Scan for the cell matching the given text and deliver its [X, Y] coordinate at center. 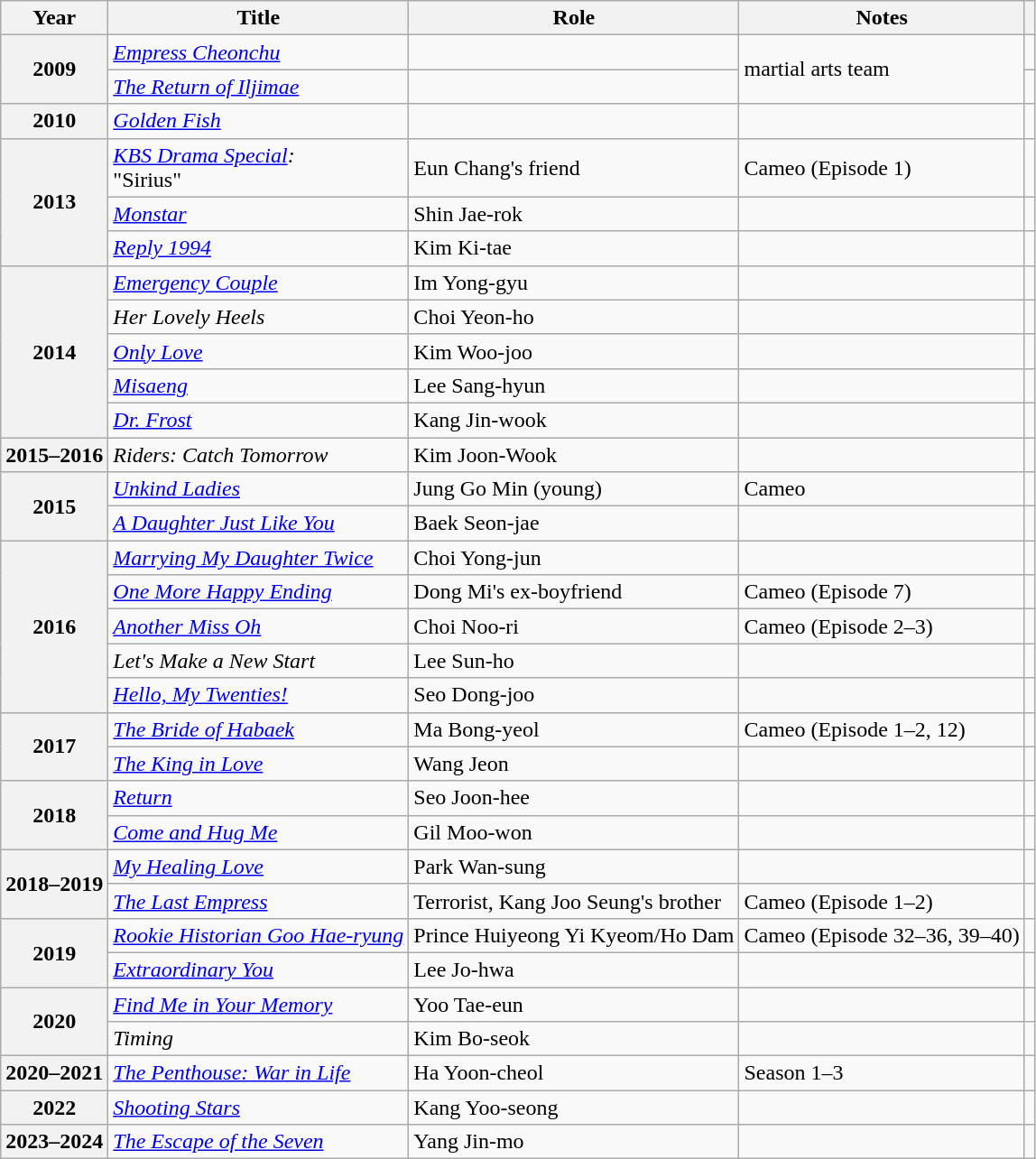
Rookie Historian Goo Hae-ryung [258, 935]
2009 [54, 70]
Return [258, 798]
Extraordinary You [258, 969]
Cameo (Episode 1) [882, 168]
Jung Go Min (young) [574, 489]
Kang Yoo-seong [574, 1108]
Empress Cheonchu [258, 52]
Marrying My Daughter Twice [258, 558]
Cameo (Episode 1–2, 12) [882, 729]
2013 [54, 202]
martial arts team [882, 70]
KBS Drama Special:"Sirius" [258, 168]
Choi Noo-ri [574, 626]
Title [258, 18]
2016 [54, 626]
Kim Woo-joo [574, 351]
Lee Jo-hwa [574, 969]
The King in Love [258, 764]
Dr. Frost [258, 420]
Riders: Catch Tomorrow [258, 454]
Year [54, 18]
Let's Make a New Start [258, 661]
Season 1–3 [882, 1073]
Notes [882, 18]
Gil Moo-won [574, 832]
Role [574, 18]
Timing [258, 1039]
Choi Yeon-ho [574, 317]
2020 [54, 1022]
The Return of Iljimae [258, 87]
2015 [54, 506]
Find Me in Your Memory [258, 1005]
Lee Sun-ho [574, 661]
Cameo (Episode 1–2) [882, 901]
Reply 1994 [258, 248]
Cameo [882, 489]
2014 [54, 351]
The Escape of the Seven [258, 1142]
One More Happy Ending [258, 592]
Terrorist, Kang Joo Seung's brother [574, 901]
Dong Mi's ex-boyfriend [574, 592]
Another Miss Oh [258, 626]
My Healing Love [258, 867]
Cameo (Episode 7) [882, 592]
Cameo (Episode 32–36, 39–40) [882, 935]
Choi Yong-jun [574, 558]
Yang Jin-mo [574, 1142]
The Bride of Habaek [258, 729]
The Last Empress [258, 901]
Come and Hug Me [258, 832]
2017 [54, 746]
Im Yong-gyu [574, 283]
2019 [54, 952]
Only Love [258, 351]
Eun Chang's friend [574, 168]
The Penthouse: War in Life [258, 1073]
2010 [54, 121]
Kim Ki-tae [574, 248]
2023–2024 [54, 1142]
2020–2021 [54, 1073]
Prince Huiyeong Yi Kyeom/Ho Dam [574, 935]
Park Wan-sung [574, 867]
Seo Joon-hee [574, 798]
Monstar [258, 214]
2018 [54, 815]
Emergency Couple [258, 283]
Ma Bong-yeol [574, 729]
Misaeng [258, 385]
Lee Sang-hyun [574, 385]
Kang Jin-wook [574, 420]
Shin Jae-rok [574, 214]
2015–2016 [54, 454]
2022 [54, 1108]
Shooting Stars [258, 1108]
Seo Dong-joo [574, 695]
Baek Seon-jae [574, 524]
Cameo (Episode 2–3) [882, 626]
Kim Bo-seok [574, 1039]
Golden Fish [258, 121]
Yoo Tae-eun [574, 1005]
A Daughter Just Like You [258, 524]
Ha Yoon-cheol [574, 1073]
Kim Joon-Wook [574, 454]
2018–2019 [54, 884]
Hello, My Twenties! [258, 695]
Wang Jeon [574, 764]
Unkind Ladies [258, 489]
Her Lovely Heels [258, 317]
